Extract the (x, y) coordinate from the center of the cell holding the provided text.  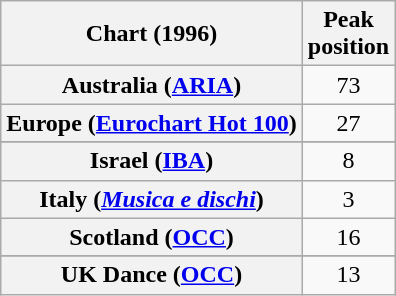
Italy (Musica e dischi) (152, 199)
Europe (Eurochart Hot 100) (152, 123)
27 (348, 123)
3 (348, 199)
Peakposition (348, 34)
16 (348, 237)
Chart (1996) (152, 34)
Israel (IBA) (152, 161)
73 (348, 85)
Scotland (OCC) (152, 237)
8 (348, 161)
Australia (ARIA) (152, 85)
UK Dance (OCC) (152, 275)
13 (348, 275)
